Determine the (X, Y) coordinate at the center of the cell enclosing the given text.  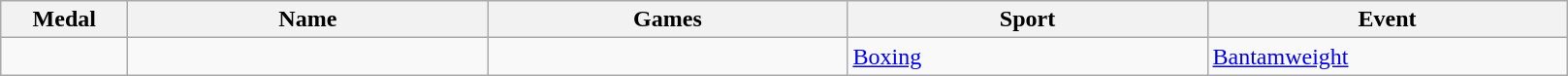
Boxing (1028, 57)
Name (308, 19)
Sport (1028, 19)
Medal (64, 19)
Games (667, 19)
Bantamweight (1387, 57)
Event (1387, 19)
